Determine the [x, y] coordinate at the center of the cell enclosing the given text.  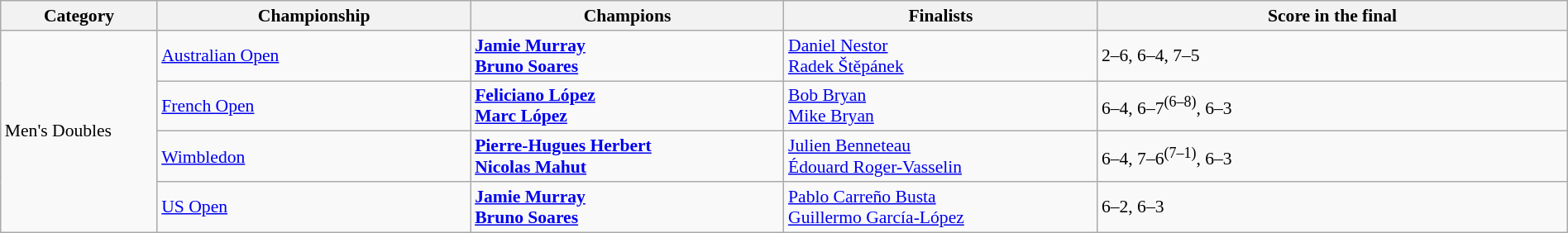
Daniel Nestor Radek Štěpánek [941, 56]
Julien Benneteau Édouard Roger-Vasselin [941, 157]
6–2, 6–3 [1332, 207]
2–6, 6–4, 7–5 [1332, 56]
6–4, 7–6(7–1), 6–3 [1332, 157]
Finalists [941, 16]
Score in the final [1332, 16]
Wimbledon [314, 157]
Australian Open [314, 56]
Championship [314, 16]
Pierre-Hugues Herbert Nicolas Mahut [627, 157]
Champions [627, 16]
US Open [314, 207]
6–4, 6–7(6–8), 6–3 [1332, 106]
Men's Doubles [79, 131]
Category [79, 16]
Bob Bryan Mike Bryan [941, 106]
Feliciano López Marc López [627, 106]
French Open [314, 106]
Pablo Carreño Busta Guillermo García-López [941, 207]
